From the cell containing the given text, extract its center point as [X, Y] coordinate. 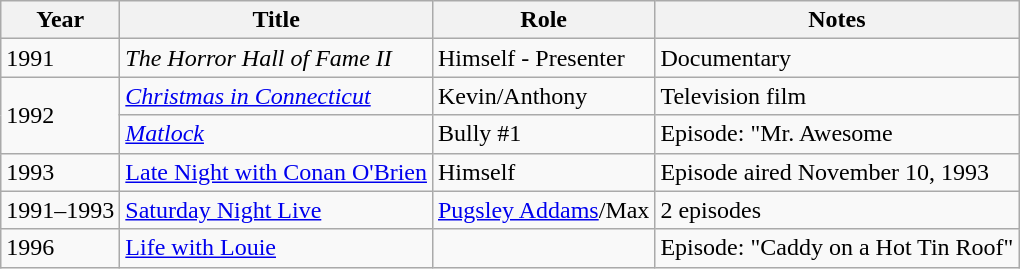
Role [543, 20]
1991–1993 [60, 210]
Television film [837, 96]
Kevin/Anthony [543, 96]
Title [276, 20]
Matlock [276, 134]
Christmas in Connecticut [276, 96]
Pugsley Addams/Max [543, 210]
Year [60, 20]
Episode: "Mr. Awesome [837, 134]
2 episodes [837, 210]
Saturday Night Live [276, 210]
1992 [60, 115]
1993 [60, 172]
Documentary [837, 58]
Himself [543, 172]
Himself - Presenter [543, 58]
Life with Louie [276, 248]
1991 [60, 58]
Episode aired November 10, 1993 [837, 172]
Episode: "Caddy on a Hot Tin Roof" [837, 248]
Notes [837, 20]
1996 [60, 248]
The Horror Hall of Fame II [276, 58]
Late Night with Conan O'Brien [276, 172]
Bully #1 [543, 134]
